Scan for the cell matching the given text and deliver its (X, Y) coordinate at center. 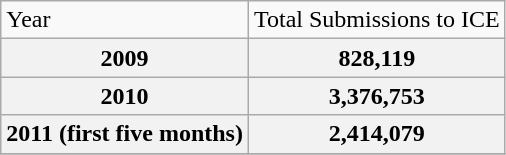
2,414,079 (376, 134)
2011 (first five months) (125, 134)
Total Submissions to ICE (376, 20)
828,119 (376, 58)
2009 (125, 58)
2010 (125, 96)
Year (125, 20)
3,376,753 (376, 96)
